Return (X, Y) of the center of cell containing provided text 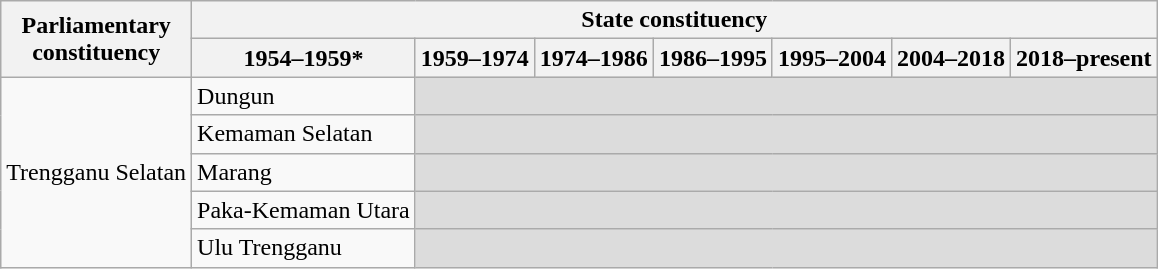
State constituency (675, 20)
Ulu Trengganu (304, 248)
Trengganu Selatan (96, 172)
Kemaman Selatan (304, 134)
Parliamentaryconstituency (96, 39)
1959–1974 (474, 58)
2004–2018 (950, 58)
Paka-Kemaman Utara (304, 210)
2018–present (1084, 58)
1954–1959* (304, 58)
Marang (304, 172)
Dungun (304, 96)
1995–2004 (832, 58)
1986–1995 (712, 58)
1974–1986 (594, 58)
